Extract the [X, Y] coordinate from the center of the cell holding the provided text.  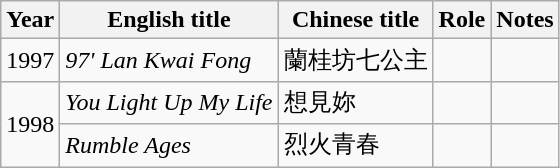
You Light Up My Life [169, 102]
Role [462, 20]
烈火青春 [356, 146]
1997 [30, 60]
Chinese title [356, 20]
Rumble Ages [169, 146]
想見妳 [356, 102]
97' Lan Kwai Fong [169, 60]
Year [30, 20]
蘭桂坊七公主 [356, 60]
Notes [525, 20]
1998 [30, 124]
English title [169, 20]
